Determine the [X, Y] coordinate at the center of the cell enclosing the given text.  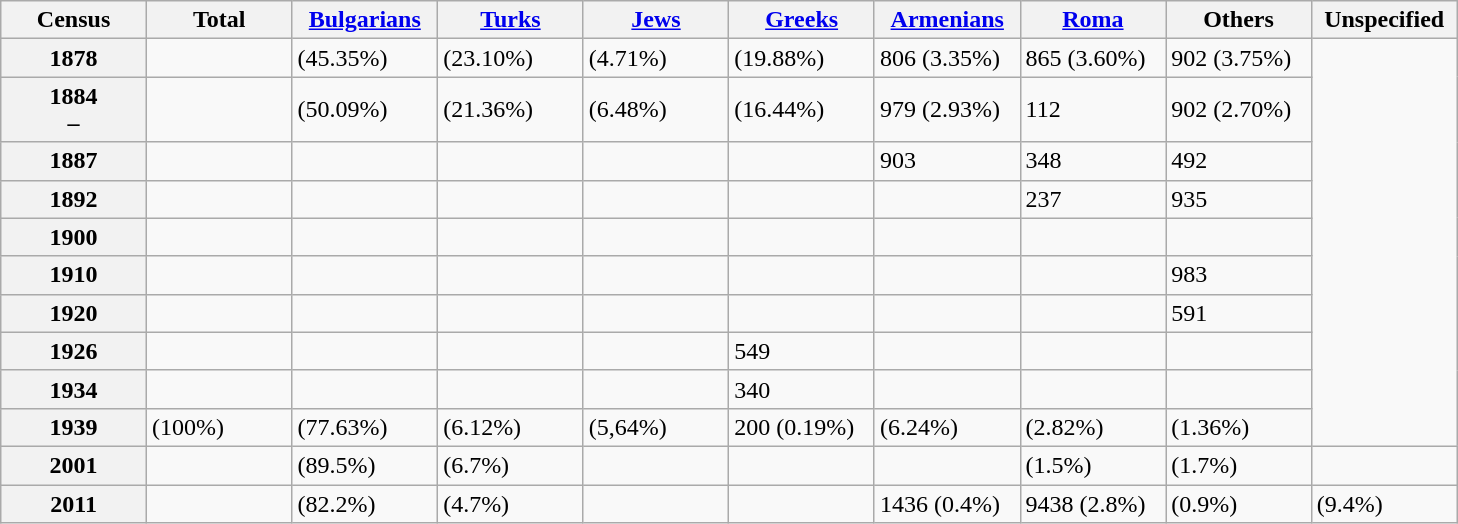
(1.5%) [1093, 465]
1939 [74, 427]
(50.09%) [365, 110]
Greeks [802, 20]
591 [1239, 313]
(4.71%) [656, 58]
(82.2%) [365, 503]
806 (3.35%) [947, 58]
(1.36%) [1239, 427]
2001 [74, 465]
(19.88%) [802, 58]
(100%) [219, 427]
Roma [1093, 20]
(6.12%) [511, 427]
1920 [74, 313]
Bulgarians [365, 20]
902 (2.70%) [1239, 110]
(6.48%) [656, 110]
983 [1239, 275]
112 [1093, 110]
979 (2.93%) [947, 110]
1910 [74, 275]
(1.7%) [1239, 465]
Armenians [947, 20]
(77.63%) [365, 427]
(89.5%) [365, 465]
2011 [74, 503]
549 [802, 351]
(9.4%) [1384, 503]
1926 [74, 351]
1934 [74, 389]
(5,64%) [656, 427]
348 [1093, 161]
902 (3.75%) [1239, 58]
200 (0.19%) [802, 427]
(45.35%) [365, 58]
(4.7%) [511, 503]
340 [802, 389]
865 (3.60%) [1093, 58]
(21.36%) [511, 110]
237 [1093, 199]
9438 (2.8%) [1093, 503]
903 [947, 161]
Total [219, 20]
Census [74, 20]
Jews [656, 20]
1436 (0.4%) [947, 503]
(6.7%) [511, 465]
1878 [74, 58]
(23.10%) [511, 58]
Unspecified [1384, 20]
Turks [511, 20]
(2.82%) [1093, 427]
(16.44%) [802, 110]
1900 [74, 237]
935 [1239, 199]
(0.9%) [1239, 503]
Others [1239, 20]
1892 [74, 199]
(6.24%) [947, 427]
1884– [74, 110]
1887 [74, 161]
492 [1239, 161]
